Identify which cell holds the provided text, then report its (x, y) central coordinate. 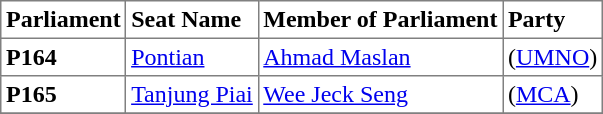
P165 (64, 95)
Member of Parliament (380, 20)
(MCA) (553, 95)
Tanjung Piai (192, 95)
Party (553, 20)
P164 (64, 57)
Parliament (64, 20)
Seat Name (192, 20)
Ahmad Maslan (380, 57)
(UMNO) (553, 57)
Pontian (192, 57)
Wee Jeck Seng (380, 95)
